Extract the [x, y] coordinate from the center of the cell holding the provided text.  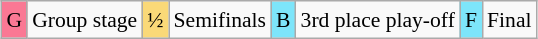
½ [155, 20]
Final [510, 20]
B [284, 20]
3rd place play-off [378, 20]
Group stage [84, 20]
Semifinals [220, 20]
G [14, 20]
F [471, 20]
